Find where the given text appears and provide that cell's center as [X, Y] coordinate. 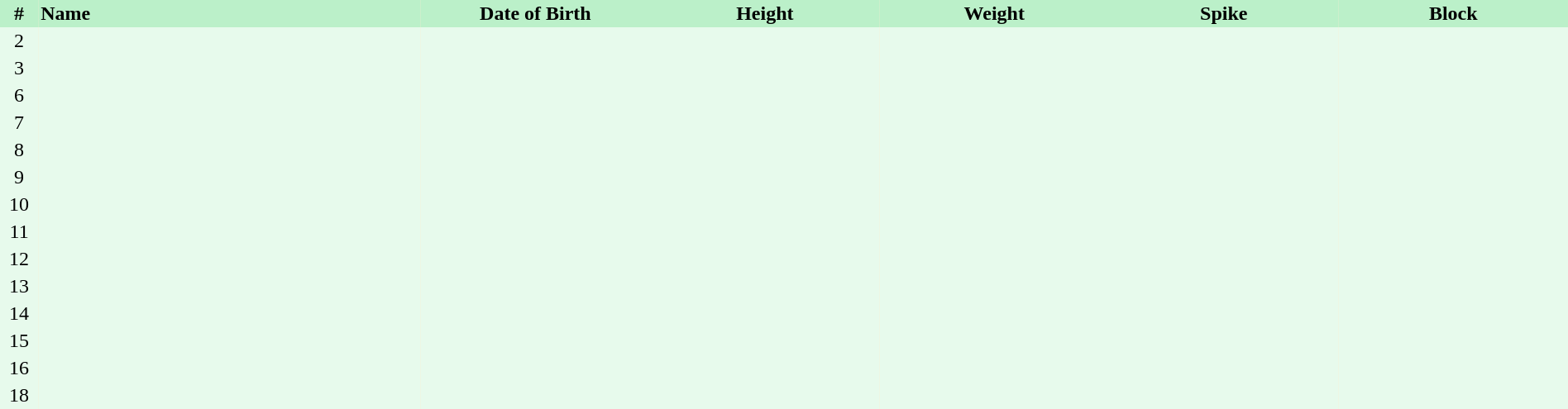
18 [19, 395]
16 [19, 369]
6 [19, 96]
2 [19, 41]
11 [19, 231]
14 [19, 314]
7 [19, 122]
Date of Birth [536, 13]
# [19, 13]
9 [19, 177]
15 [19, 340]
3 [19, 68]
Height [764, 13]
8 [19, 150]
Weight [994, 13]
Block [1453, 13]
Spike [1224, 13]
12 [19, 259]
Name [229, 13]
10 [19, 205]
13 [19, 286]
